Search for the cell housing the specified text and yield its [X, Y] center coordinate. 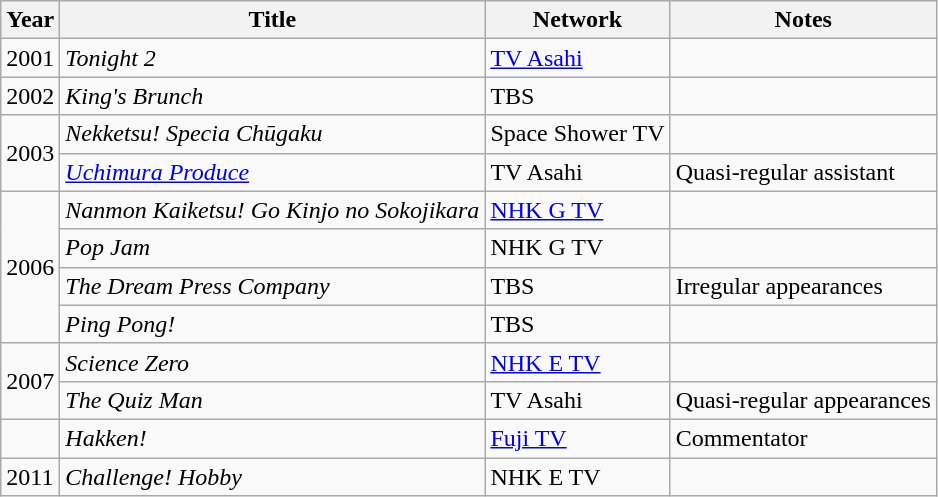
2001 [30, 58]
Notes [803, 20]
Space Shower TV [578, 134]
2002 [30, 96]
Irregular appearances [803, 286]
Quasi-regular assistant [803, 172]
The Dream Press Company [272, 286]
Commentator [803, 438]
Network [578, 20]
Pop Jam [272, 248]
Nekketsu! Specia Chūgaku [272, 134]
2006 [30, 267]
Nanmon Kaiketsu! Go Kinjo no Sokojikara [272, 210]
2011 [30, 477]
Year [30, 20]
Ping Pong! [272, 324]
Quasi-regular appearances [803, 400]
Title [272, 20]
Science Zero [272, 362]
Hakken! [272, 438]
King's Brunch [272, 96]
2007 [30, 381]
Uchimura Produce [272, 172]
The Quiz Man [272, 400]
2003 [30, 153]
Fuji TV [578, 438]
Tonight 2 [272, 58]
Challenge! Hobby [272, 477]
